Locate the cell with the specified text and output its [x, y] center coordinate. 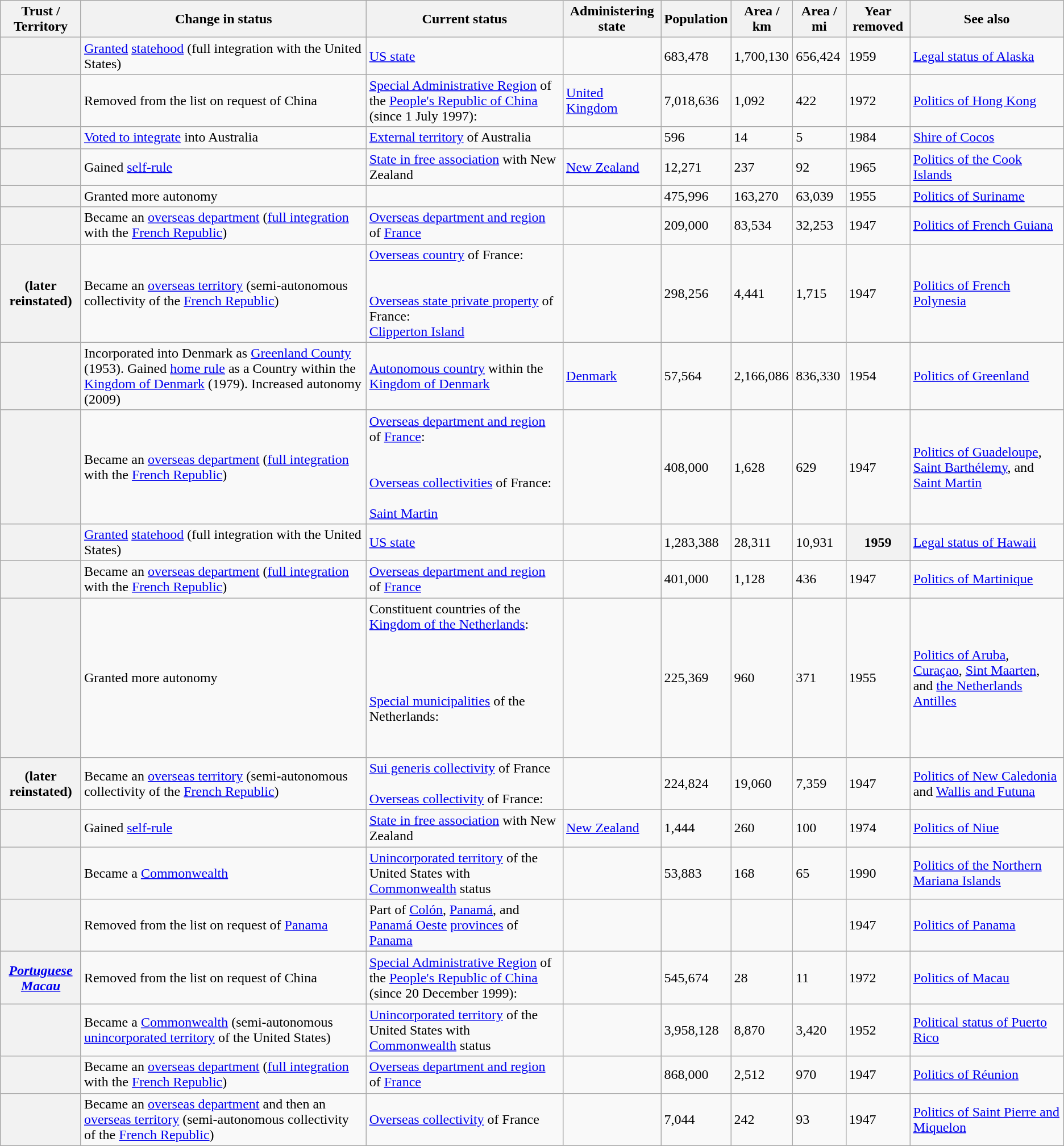
168 [762, 873]
92 [820, 167]
10,931 [820, 542]
93 [820, 1119]
Politics of Macau [987, 978]
Voted to integrate into Australia [223, 138]
163,270 [762, 196]
401,000 [696, 579]
Area / mi [820, 19]
1,092 [762, 101]
Legal status of Alaska [987, 56]
629 [820, 467]
1990 [878, 873]
1,283,388 [696, 542]
209,000 [696, 225]
Politics of the Northern Mariana Islands [987, 873]
Politics of the Cook Islands [987, 167]
Legal status of Hawaii [987, 542]
65 [820, 873]
Denmark [612, 376]
970 [820, 1074]
Became an overseas department and then an overseas territory (semi-autonomous collectivity of the French Republic) [223, 1119]
Politics of Aruba, Curaçao, Sint Maarten, and the Netherlands Antilles [987, 678]
Politics of Hong Kong [987, 101]
545,674 [696, 978]
11 [820, 978]
14 [762, 138]
External territory of Australia [464, 138]
Politics of New Caledonia and Wallis and Futuna [987, 784]
260 [762, 829]
Overseas collectivity of France [464, 1119]
19,060 [762, 784]
1,715 [820, 293]
Politics of Réunion [987, 1074]
5 [820, 138]
28 [762, 978]
3,420 [820, 1030]
Political status of Puerto Rico [987, 1030]
Politics of Niue [987, 829]
298,256 [696, 293]
1,700,130 [762, 56]
Politics of Greenland [987, 376]
United Kingdom [612, 101]
Area / km [762, 19]
Overseas department and region of France:Overseas collectivities of France: Saint Martin [464, 467]
475,996 [696, 196]
Politics of Guadeloupe, Saint Barthélemy, and Saint Martin [987, 467]
Constituent countries of the Kingdom of the Netherlands:Special municipalities of the Netherlands: [464, 678]
1965 [878, 167]
Sui generis collectivity of FranceOverseas collectivity of France: [464, 784]
Became a Commonwealth (semi-autonomous unincorporated territory of the United States) [223, 1030]
Removed from the list on request of Panama [223, 925]
836,330 [820, 376]
225,369 [696, 678]
Politics of Martinique [987, 579]
53,883 [696, 873]
28,311 [762, 542]
3,958,128 [696, 1030]
8,870 [762, 1030]
2,512 [762, 1074]
See also [987, 19]
Administering state [612, 19]
4,441 [762, 293]
Part of Colón, Panamá, and Panamá Oeste provinces of Panama [464, 925]
Became a Commonwealth [223, 873]
1952 [878, 1030]
1,444 [696, 829]
83,534 [762, 225]
371 [820, 678]
Politics of Saint Pierre and Miquelon [987, 1119]
242 [762, 1119]
1,628 [762, 467]
422 [820, 101]
7,359 [820, 784]
868,000 [696, 1074]
7,018,636 [696, 101]
100 [820, 829]
Autonomous country within the Kingdom of Denmark [464, 376]
Special Administrative Region of the People's Republic of China (since 20 December 1999): [464, 978]
1,128 [762, 579]
Politics of Suriname [987, 196]
1974 [878, 829]
57,564 [696, 376]
Change in status [223, 19]
596 [696, 138]
1954 [878, 376]
Current status [464, 19]
Shire of Cocos [987, 138]
224,824 [696, 784]
Portuguese Macau [41, 978]
656,424 [820, 56]
Trust / Territory [41, 19]
12,271 [696, 167]
Politics of French Guiana [987, 225]
7,044 [696, 1119]
2,166,086 [762, 376]
Overseas country of France:Overseas state private property of France: Clipperton Island [464, 293]
Politics of Panama [987, 925]
1984 [878, 138]
683,478 [696, 56]
Population [696, 19]
Year removed [878, 19]
237 [762, 167]
960 [762, 678]
Incorporated into Denmark as Greenland County (1953). Gained home rule as a Country within the Kingdom of Denmark (1979). Increased autonomy (2009) [223, 376]
63,039 [820, 196]
408,000 [696, 467]
Politics of French Polynesia [987, 293]
Special Administrative Region of the People's Republic of China (since 1 July 1997): [464, 101]
436 [820, 579]
32,253 [820, 225]
